Return [X, Y] of the center of cell containing provided text 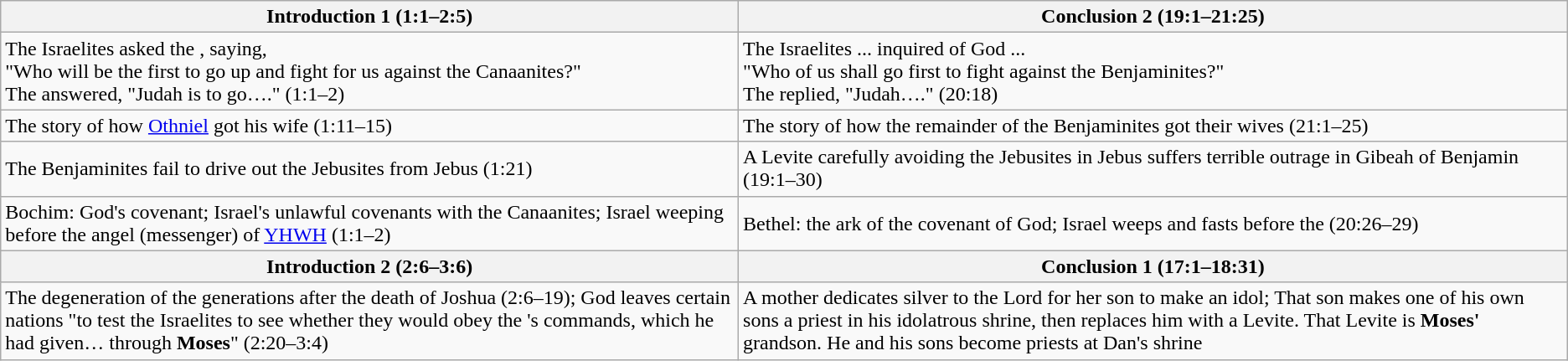
Conclusion 1 (17:1–18:31) [1153, 266]
Bethel: the ark of the covenant of God; Israel weeps and fasts before the (20:26–29) [1153, 223]
The story of how Othniel got his wife (1:11–15) [370, 126]
The story of how the remainder of the Benjaminites got their wives (21:1–25) [1153, 126]
Bochim: God's covenant; Israel's unlawful covenants with the Canaanites; Israel weeping before the angel (messenger) of YHWH (1:1–2) [370, 223]
Conclusion 2 (19:1–21:25) [1153, 17]
A Levite carefully avoiding the Jebusites in Jebus suffers terrible outrage in Gibeah of Benjamin (19:1–30) [1153, 169]
Introduction 2 (2:6–3:6) [370, 266]
Introduction 1 (1:1–2:5) [370, 17]
The Benjaminites fail to drive out the Jebusites from Jebus (1:21) [370, 169]
The Israelites ... inquired of God ..."Who of us shall go first to fight against the Benjaminites?"The replied, "Judah…." (20:18) [1153, 71]
The Israelites asked the , saying,"Who will be the first to go up and fight for us against the Canaanites?"The answered, "Judah is to go…." (1:1–2) [370, 71]
